For the text-containing cell, return its midpoint in [x, y] coordinate format. 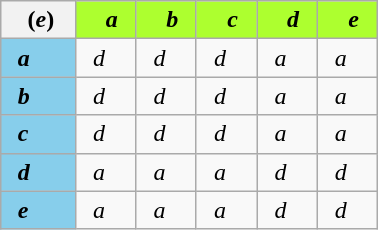
(e) [38, 20]
